Return the (x, y) coordinate for the center point of the cell that contains the specified text.  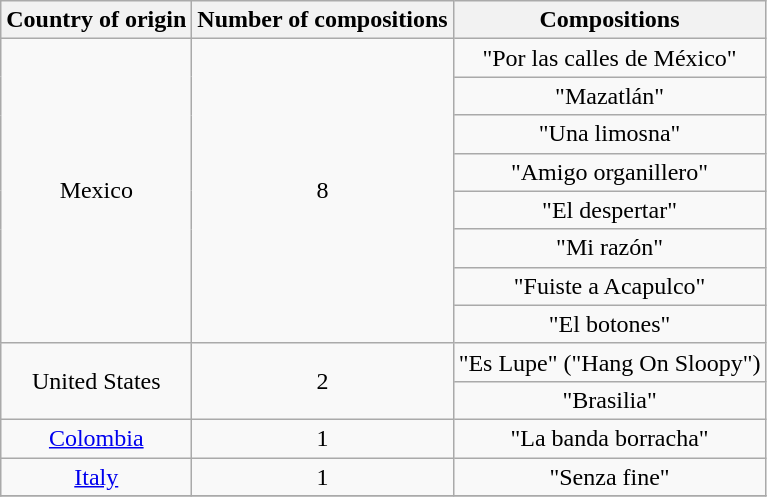
"El despertar" (610, 210)
"La banda borracha" (610, 438)
2 (322, 381)
"Por las calles de México" (610, 58)
"Senza fine" (610, 477)
"Amigo organillero" (610, 172)
"Una limosna" (610, 134)
United States (96, 381)
"Fuiste a Acapulco" (610, 286)
"El botones" (610, 324)
Italy (96, 477)
Country of origin (96, 20)
Number of compositions (322, 20)
Mexico (96, 191)
"Brasilia" (610, 400)
Compositions (610, 20)
"Mazatlán" (610, 96)
"Mi razón" (610, 248)
Colombia (96, 438)
"Es Lupe" ("Hang On Sloopy") (610, 362)
8 (322, 191)
